Output the (x, y) coordinate of the center of the cell containing the given text.  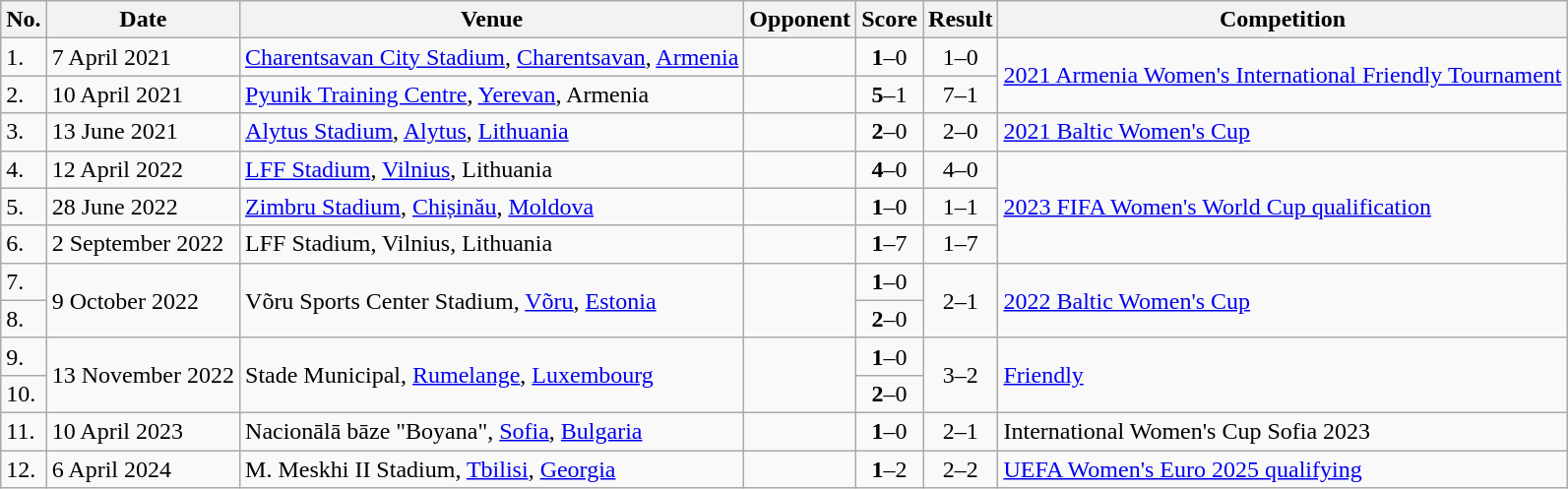
6. (24, 244)
3–2 (961, 375)
Date (143, 20)
Opponent (800, 20)
Charentsavan City Stadium, Charentsavan, Armenia (492, 57)
No. (24, 20)
10 April 2023 (143, 431)
13 November 2022 (143, 375)
4. (24, 169)
6 April 2024 (143, 469)
2 September 2022 (143, 244)
Stade Municipal, Rumelange, Luxembourg (492, 375)
13 June 2021 (143, 132)
9 October 2022 (143, 300)
10. (24, 394)
7 April 2021 (143, 57)
5–1 (890, 94)
UEFA Women's Euro 2025 qualifying (1283, 469)
7. (24, 281)
10 April 2021 (143, 94)
M. Meskhi II Stadium, Tbilisi, Georgia (492, 469)
Võru Sports Center Stadium, Võru, Estonia (492, 300)
Nacionālā bāze "Boyana", Sofia, Bulgaria (492, 431)
2023 FIFA Women's World Cup qualification (1283, 207)
Score (890, 20)
3. (24, 132)
Competition (1283, 20)
Zimbru Stadium, Chișinău, Moldova (492, 207)
Pyunik Training Centre, Yerevan, Armenia (492, 94)
Alytus Stadium, Alytus, Lithuania (492, 132)
5. (24, 207)
1–2 (890, 469)
9. (24, 356)
2021 Baltic Women's Cup (1283, 132)
Friendly (1283, 375)
12 April 2022 (143, 169)
2021 Armenia Women's International Friendly Tournament (1283, 76)
8. (24, 319)
7–1 (961, 94)
Result (961, 20)
2022 Baltic Women's Cup (1283, 300)
Venue (492, 20)
International Women's Cup Sofia 2023 (1283, 431)
2. (24, 94)
1. (24, 57)
28 June 2022 (143, 207)
1–1 (961, 207)
2–2 (961, 469)
12. (24, 469)
11. (24, 431)
